Pinpoint the cell where the given text exists, returning its [X, Y] midpoint coordinate. 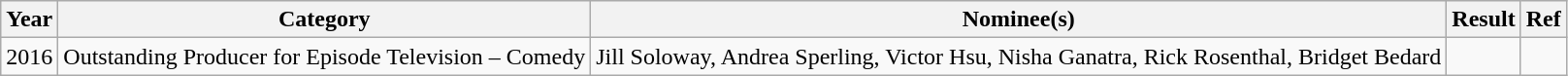
Result [1484, 19]
Jill Soloway, Andrea Sperling, Victor Hsu, Nisha Ganatra, Rick Rosenthal, Bridget Bedard [1019, 57]
Ref [1543, 19]
Nominee(s) [1019, 19]
Year [29, 19]
2016 [29, 57]
Outstanding Producer for Episode Television – Comedy [324, 57]
Category [324, 19]
